Output the [X, Y] coordinate of the center of the cell containing the given text.  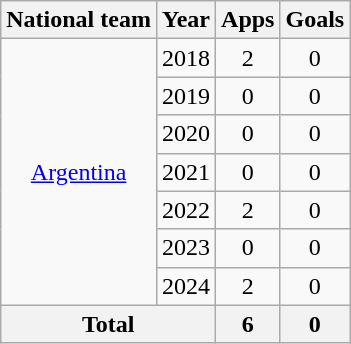
2023 [186, 248]
Year [186, 20]
2020 [186, 134]
6 [248, 324]
2018 [186, 58]
Goals [315, 20]
2021 [186, 172]
Argentina [79, 172]
Total [108, 324]
2024 [186, 286]
Apps [248, 20]
National team [79, 20]
2019 [186, 96]
2022 [186, 210]
